Scan for the cell matching the given text and deliver its [X, Y] coordinate at center. 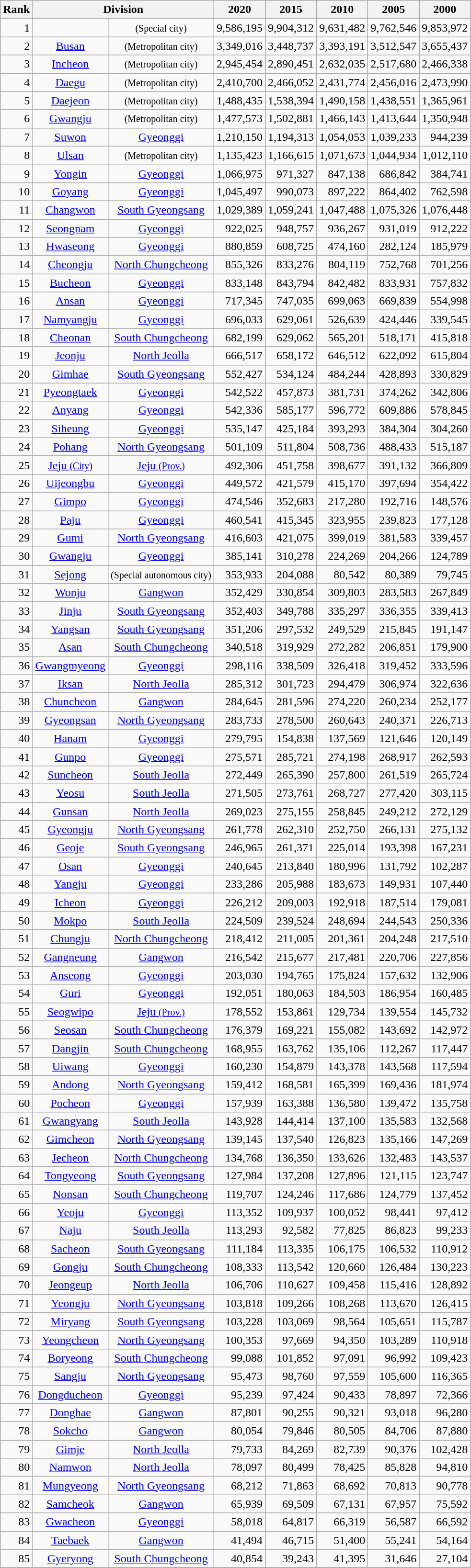
971,327 [291, 173]
1,538,394 [291, 101]
1,490,158 [342, 101]
1,012,110 [445, 155]
268,727 [342, 793]
224,269 [342, 556]
143,568 [394, 1066]
90,321 [342, 1413]
267,849 [445, 593]
211,005 [291, 939]
424,446 [394, 319]
492,306 [240, 465]
335,297 [342, 611]
285,312 [240, 684]
157,632 [394, 975]
609,886 [394, 410]
124,246 [291, 1194]
Daejeon [70, 101]
9,586,195 [240, 28]
73 [16, 1340]
183,673 [342, 884]
120,149 [445, 738]
3,655,437 [445, 46]
3,512,547 [394, 46]
283,583 [394, 593]
192,716 [394, 501]
488,433 [394, 447]
Yeosu [70, 793]
99,088 [240, 1358]
109,423 [445, 1358]
353,933 [240, 575]
105,651 [394, 1321]
931,019 [394, 228]
144,414 [291, 1121]
82,739 [342, 1449]
109,266 [291, 1303]
58 [16, 1066]
227,856 [445, 957]
284,645 [240, 702]
92,582 [291, 1230]
101,852 [291, 1358]
554,998 [445, 301]
2,431,774 [342, 82]
103,228 [240, 1321]
2,890,451 [291, 64]
Guri [70, 993]
58,018 [240, 1522]
1,029,389 [240, 210]
666,517 [240, 356]
239,524 [291, 921]
Suncheon [70, 775]
460,541 [240, 519]
864,402 [394, 192]
79,745 [445, 575]
80,389 [394, 575]
833,276 [291, 265]
4 [16, 82]
41,494 [240, 1540]
37 [16, 684]
76 [16, 1395]
1,045,497 [240, 192]
121,115 [394, 1176]
1,071,673 [342, 155]
Rank [16, 10]
1,135,423 [240, 155]
508,736 [342, 447]
847,138 [342, 173]
323,955 [342, 519]
260,643 [342, 720]
1,076,448 [445, 210]
339,545 [445, 319]
154,879 [291, 1066]
113,352 [240, 1212]
14 [16, 265]
38 [16, 702]
421,075 [291, 538]
Changwon [70, 210]
218,412 [240, 939]
258,845 [342, 812]
102,428 [445, 1449]
Incheon [70, 64]
90,376 [394, 1449]
143,692 [394, 1030]
298,116 [240, 666]
84 [16, 1540]
322,636 [445, 684]
177,128 [445, 519]
43 [16, 793]
842,482 [342, 283]
64,817 [291, 1522]
384,304 [394, 429]
41 [16, 756]
(Special city) [161, 28]
112,267 [394, 1048]
474,546 [240, 501]
142,972 [445, 1030]
78,097 [240, 1467]
Taebaek [70, 1540]
105,600 [394, 1376]
169,221 [291, 1030]
53 [16, 975]
615,804 [445, 356]
Miryang [70, 1321]
61 [16, 1121]
Anseong [70, 975]
249,212 [394, 812]
303,115 [445, 793]
428,893 [394, 374]
301,723 [291, 684]
244,543 [394, 921]
Cheonan [70, 338]
117,594 [445, 1066]
84,269 [291, 1449]
154,838 [291, 738]
319,929 [291, 647]
184,503 [342, 993]
2015 [291, 10]
658,172 [291, 356]
70 [16, 1285]
80,505 [342, 1431]
26 [16, 483]
304,260 [445, 429]
165,399 [342, 1084]
Yeongju [70, 1303]
215,845 [394, 629]
252,177 [445, 702]
176,379 [240, 1030]
Gwacheon [70, 1522]
179,081 [445, 902]
1,059,241 [291, 210]
51 [16, 939]
65 [16, 1194]
135,166 [394, 1139]
330,854 [291, 593]
153,861 [291, 1012]
149,931 [394, 884]
518,171 [394, 338]
Jeju (City) [70, 465]
85 [16, 1558]
5 [16, 101]
385,141 [240, 556]
106,175 [342, 1249]
2005 [394, 10]
Mungyeong [70, 1486]
457,873 [291, 392]
Nonsan [70, 1194]
124,789 [445, 556]
126,415 [445, 1303]
Seosan [70, 1030]
266,131 [394, 830]
501,109 [240, 447]
2000 [445, 10]
Paju [70, 519]
Yongin [70, 173]
66,592 [445, 1522]
1,466,143 [342, 119]
451,758 [291, 465]
113,335 [291, 1249]
701,256 [445, 265]
416,603 [240, 538]
204,266 [394, 556]
Sacheon [70, 1249]
352,403 [240, 611]
Asan [70, 647]
283,733 [240, 720]
Gangneung [70, 957]
96,992 [394, 1358]
68 [16, 1249]
9,631,482 [342, 28]
Gwangyang [70, 1121]
99,233 [445, 1230]
682,199 [240, 338]
49 [16, 902]
22 [16, 410]
354,422 [445, 483]
Boryeong [70, 1358]
134,768 [240, 1158]
160,230 [240, 1066]
180,996 [342, 866]
59 [16, 1084]
168,581 [291, 1084]
330,829 [445, 374]
2010 [342, 10]
132,483 [394, 1158]
108,268 [342, 1303]
Chuncheon [70, 702]
42 [16, 775]
11 [16, 210]
56 [16, 1030]
113,293 [240, 1230]
277,420 [394, 793]
252,750 [342, 830]
78 [16, 1431]
137,208 [291, 1176]
55,241 [394, 1540]
67,131 [342, 1504]
205,988 [291, 884]
275,155 [291, 812]
3,349,016 [240, 46]
159,412 [240, 1084]
95,239 [240, 1395]
137,100 [342, 1121]
33 [16, 611]
351,206 [240, 629]
46,715 [291, 1540]
2,466,052 [291, 82]
855,326 [240, 265]
206,851 [394, 647]
106,532 [394, 1249]
273,761 [291, 793]
185,979 [445, 247]
534,124 [291, 374]
696,033 [240, 319]
565,201 [342, 338]
74 [16, 1358]
Gunpo [70, 756]
239,823 [394, 519]
629,062 [291, 338]
1,054,053 [342, 137]
148,576 [445, 501]
77 [16, 1413]
94,350 [342, 1340]
Jinju [70, 611]
83 [16, 1522]
155,082 [342, 1030]
Wonju [70, 593]
2,632,035 [342, 64]
285,721 [291, 756]
95,473 [240, 1376]
1,438,551 [394, 101]
78,897 [394, 1395]
274,220 [342, 702]
281,596 [291, 702]
3,448,737 [291, 46]
117,447 [445, 1048]
209,003 [291, 902]
143,928 [240, 1121]
139,554 [394, 1012]
67,957 [394, 1504]
224,509 [240, 921]
139,145 [240, 1139]
216,542 [240, 957]
535,147 [240, 429]
Dongducheon [70, 1395]
Ansan [70, 301]
275,571 [240, 756]
262,310 [291, 830]
(Special autonomous city) [161, 575]
278,500 [291, 720]
2 [16, 46]
217,280 [342, 501]
111,184 [240, 1249]
16 [16, 301]
1,210,150 [240, 137]
35 [16, 647]
10 [16, 192]
56,587 [394, 1522]
240,645 [240, 866]
100,353 [240, 1340]
686,842 [394, 173]
71 [16, 1303]
69,509 [291, 1504]
Siheung [70, 429]
3,393,191 [342, 46]
511,804 [291, 447]
526,639 [342, 319]
340,518 [240, 647]
135,758 [445, 1103]
Gwangmyeong [70, 666]
269,023 [240, 812]
108,333 [240, 1267]
90,433 [342, 1395]
66 [16, 1212]
192,918 [342, 902]
326,418 [342, 666]
126,823 [342, 1139]
804,119 [342, 265]
Pyeongtaek [70, 392]
97,424 [291, 1395]
261,778 [240, 830]
948,757 [291, 228]
126,484 [394, 1267]
233,286 [240, 884]
399,019 [342, 538]
113,670 [394, 1303]
72,366 [445, 1395]
39 [16, 720]
596,772 [342, 410]
Cheongju [70, 265]
51,400 [342, 1540]
Gunsan [70, 812]
27,104 [445, 1558]
160,485 [445, 993]
79 [16, 1449]
Gongju [70, 1267]
897,222 [342, 192]
Gimje [70, 1449]
102,287 [445, 866]
67 [16, 1230]
147,269 [445, 1139]
28 [16, 519]
23 [16, 429]
97,559 [342, 1376]
9,853,972 [445, 28]
249,529 [342, 629]
265,724 [445, 775]
48 [16, 884]
75 [16, 1376]
669,839 [394, 301]
275,132 [445, 830]
515,187 [445, 447]
Gyeryong [70, 1558]
Uiwang [70, 1066]
310,278 [291, 556]
213,840 [291, 866]
Geoje [70, 848]
272,449 [240, 775]
336,355 [394, 611]
Seogwipo [70, 1012]
123,747 [445, 1176]
1,044,934 [394, 155]
646,512 [342, 356]
1,066,975 [240, 173]
717,345 [240, 301]
Mokpo [70, 921]
72 [16, 1321]
191,147 [445, 629]
65,939 [240, 1504]
98,760 [291, 1376]
13 [16, 247]
261,371 [291, 848]
113,542 [291, 1267]
181,974 [445, 1084]
40,854 [240, 1558]
Donghae [70, 1413]
120,660 [342, 1267]
297,532 [291, 629]
9,904,312 [291, 28]
990,073 [291, 192]
64 [16, 1176]
381,583 [394, 538]
Anyang [70, 410]
Goyang [70, 192]
1,477,573 [240, 119]
167,231 [445, 848]
204,248 [394, 939]
75,592 [445, 1504]
282,124 [394, 247]
54,164 [445, 1540]
85,828 [394, 1467]
843,794 [291, 283]
78,425 [342, 1467]
Jecheon [70, 1158]
352,683 [291, 501]
552,427 [240, 374]
127,896 [342, 1176]
2,456,016 [394, 82]
70,813 [394, 1486]
20 [16, 374]
204,088 [291, 575]
40 [16, 738]
1,365,961 [445, 101]
226,713 [445, 720]
339,457 [445, 538]
309,803 [342, 593]
80,499 [291, 1467]
2,945,454 [240, 64]
Pohang [70, 447]
110,627 [291, 1285]
Sejong [70, 575]
137,569 [342, 738]
747,035 [291, 301]
268,917 [394, 756]
415,345 [291, 519]
Tongyeong [70, 1176]
Hwaseong [70, 247]
Ulsan [70, 155]
130,223 [445, 1267]
29 [16, 538]
115,787 [445, 1321]
34 [16, 629]
2,466,338 [445, 64]
542,336 [240, 410]
178,552 [240, 1012]
2,473,990 [445, 82]
46 [16, 848]
1,039,233 [394, 137]
19 [16, 356]
1,047,488 [342, 210]
936,267 [342, 228]
922,025 [240, 228]
833,931 [394, 283]
Suwon [70, 137]
168,955 [240, 1048]
169,436 [394, 1084]
272,282 [342, 647]
201,361 [342, 939]
449,572 [240, 483]
339,413 [445, 611]
Icheon [70, 902]
Jeongeup [70, 1285]
271,505 [240, 793]
62 [16, 1139]
60 [16, 1103]
194,765 [291, 975]
Sangju [70, 1376]
391,132 [394, 465]
279,795 [240, 738]
585,177 [291, 410]
217,510 [445, 939]
119,707 [240, 1194]
Namwon [70, 1467]
265,390 [291, 775]
31 [16, 575]
143,537 [445, 1158]
6 [16, 119]
Gyeongsan [70, 720]
Chungju [70, 939]
128,892 [445, 1285]
103,818 [240, 1303]
2,517,680 [394, 64]
1,413,644 [394, 119]
752,768 [394, 265]
203,030 [240, 975]
257,800 [342, 775]
333,596 [445, 666]
342,806 [445, 392]
Bucheon [70, 283]
261,519 [394, 775]
9 [16, 173]
1,502,881 [291, 119]
9,762,546 [394, 28]
97,091 [342, 1358]
135,583 [394, 1121]
425,184 [291, 429]
27 [16, 501]
272,129 [445, 812]
240,371 [394, 720]
30 [16, 556]
629,061 [291, 319]
880,859 [240, 247]
136,580 [342, 1103]
2020 [240, 10]
415,818 [445, 338]
397,694 [394, 483]
116,365 [445, 1376]
262,593 [445, 756]
15 [16, 283]
608,725 [291, 247]
68,692 [342, 1486]
93,018 [394, 1413]
248,694 [342, 921]
55 [16, 1012]
44 [16, 812]
137,540 [291, 1139]
Dangjin [70, 1048]
Gimhae [70, 374]
Yangsan [70, 629]
110,918 [445, 1340]
Daegu [70, 82]
421,579 [291, 483]
79,733 [240, 1449]
36 [16, 666]
107,440 [445, 884]
163,388 [291, 1103]
217,481 [342, 957]
100,052 [342, 1212]
374,262 [394, 392]
131,792 [394, 866]
80,054 [240, 1431]
319,452 [394, 666]
77,825 [342, 1230]
1,075,326 [394, 210]
384,741 [445, 173]
110,912 [445, 1249]
124,779 [394, 1194]
109,458 [342, 1285]
63 [16, 1158]
17 [16, 319]
1,166,615 [291, 155]
1,194,313 [291, 137]
139,472 [394, 1103]
54 [16, 993]
121,646 [394, 738]
Samcheok [70, 1504]
90,255 [291, 1413]
103,289 [394, 1340]
542,522 [240, 392]
175,824 [342, 975]
474,160 [342, 247]
8 [16, 155]
366,809 [445, 465]
Jeonju [70, 356]
622,092 [394, 356]
87,801 [240, 1413]
18 [16, 338]
57 [16, 1048]
187,514 [394, 902]
484,244 [342, 374]
145,732 [445, 1012]
381,731 [342, 392]
Seongnam [70, 228]
250,336 [445, 921]
Andong [70, 1084]
143,378 [342, 1066]
Yeoju [70, 1212]
129,734 [342, 1012]
45 [16, 830]
31,646 [394, 1558]
157,939 [240, 1103]
294,479 [342, 684]
757,832 [445, 283]
132,906 [445, 975]
1 [16, 28]
352,429 [240, 593]
226,212 [240, 902]
Osan [70, 866]
41,395 [342, 1558]
Naju [70, 1230]
Iksan [70, 684]
415,170 [342, 483]
24 [16, 447]
578,845 [445, 410]
32 [16, 593]
69 [16, 1267]
338,509 [291, 666]
246,965 [240, 848]
96,280 [445, 1413]
180,063 [291, 993]
103,069 [291, 1321]
186,954 [394, 993]
86,823 [394, 1230]
2,410,700 [240, 82]
1,350,948 [445, 119]
82 [16, 1504]
106,706 [240, 1285]
1,488,435 [240, 101]
136,350 [291, 1158]
84,706 [394, 1431]
Sokcho [70, 1431]
Namyangju [70, 319]
98,564 [342, 1321]
Yeongcheon [70, 1340]
Gyeongju [70, 830]
127,984 [240, 1176]
79,846 [291, 1431]
137,452 [445, 1194]
25 [16, 465]
193,398 [394, 848]
833,148 [240, 283]
21 [16, 392]
260,234 [394, 702]
306,974 [394, 684]
98,441 [394, 1212]
3 [16, 64]
Uijeongbu [70, 483]
87,880 [445, 1431]
94,810 [445, 1467]
Yangju [70, 884]
762,598 [445, 192]
944,239 [445, 137]
52 [16, 957]
Busan [70, 46]
81 [16, 1486]
Pocheon [70, 1103]
Gimcheon [70, 1139]
115,416 [394, 1285]
274,198 [342, 756]
68,212 [240, 1486]
50 [16, 921]
12 [16, 228]
7 [16, 137]
215,677 [291, 957]
97,669 [291, 1340]
163,762 [291, 1048]
912,222 [445, 228]
133,626 [342, 1158]
Hanam [70, 738]
Gumi [70, 538]
66,319 [342, 1522]
393,293 [342, 429]
97,412 [445, 1212]
47 [16, 866]
135,106 [342, 1048]
398,677 [342, 465]
71,863 [291, 1486]
90,778 [445, 1486]
349,788 [291, 611]
Gimpo [70, 501]
225,014 [342, 848]
109,937 [291, 1212]
192,051 [240, 993]
179,900 [445, 647]
39,243 [291, 1558]
699,063 [342, 301]
132,568 [445, 1121]
220,706 [394, 957]
80,542 [342, 575]
80 [16, 1467]
Division [124, 10]
117,686 [342, 1194]
